Pinpoint the cell where the given text exists, returning its [X, Y] midpoint coordinate. 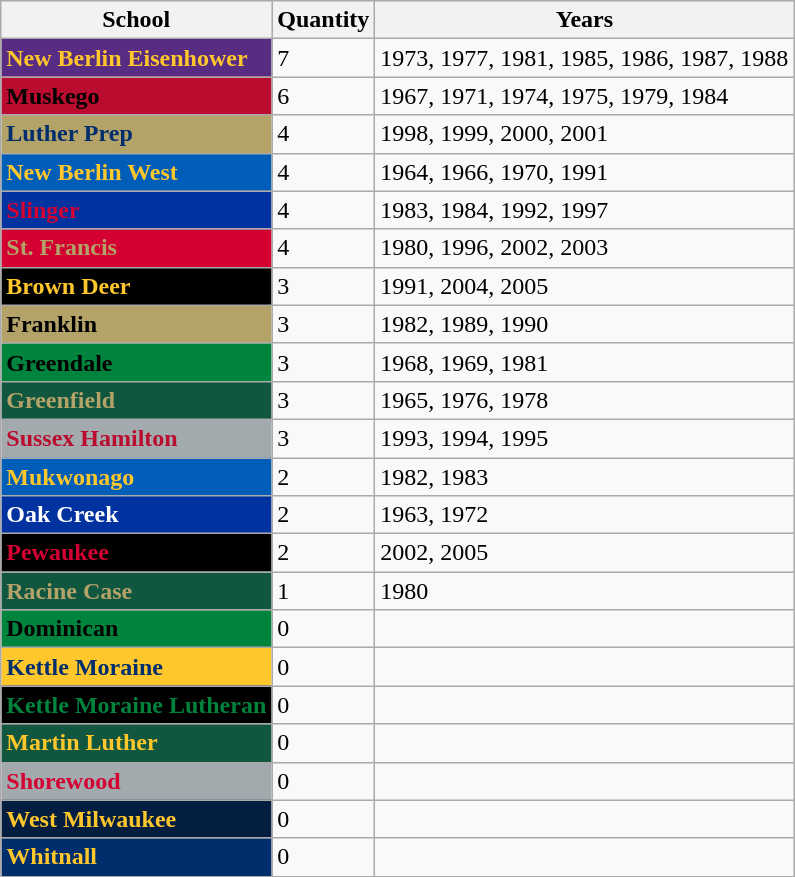
7 [324, 58]
Mukwonago [136, 477]
Quantity [324, 20]
Luther Prep [136, 134]
Whitnall [136, 857]
Martin Luther [136, 743]
1973, 1977, 1981, 1985, 1986, 1987, 1988 [584, 58]
1982, 1989, 1990 [584, 324]
1998, 1999, 2000, 2001 [584, 134]
1965, 1976, 1978 [584, 400]
Kettle Moraine [136, 667]
Brown Deer [136, 286]
1967, 1971, 1974, 1975, 1979, 1984 [584, 96]
Muskego [136, 96]
New Berlin West [136, 172]
1963, 1972 [584, 515]
1980 [584, 591]
1993, 1994, 1995 [584, 438]
1982, 1983 [584, 477]
1991, 2004, 2005 [584, 286]
Racine Case [136, 591]
2002, 2005 [584, 553]
Greenfield [136, 400]
Years [584, 20]
New Berlin Eisenhower [136, 58]
6 [324, 96]
School [136, 20]
West Milwaukee [136, 819]
St. Francis [136, 248]
1 [324, 591]
1968, 1969, 1981 [584, 362]
1964, 1966, 1970, 1991 [584, 172]
Shorewood [136, 781]
Franklin [136, 324]
Sussex Hamilton [136, 438]
Slinger [136, 210]
Greendale [136, 362]
Pewaukee [136, 553]
1983, 1984, 1992, 1997 [584, 210]
Dominican [136, 629]
1980, 1996, 2002, 2003 [584, 248]
Kettle Moraine Lutheran [136, 705]
Oak Creek [136, 515]
